Search for the cell housing the specified text and yield its [x, y] center coordinate. 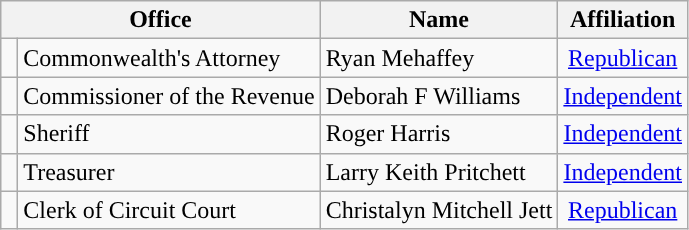
Commonwealth's Attorney [169, 58]
Sheriff [169, 134]
Clerk of Circuit Court [169, 210]
Commissioner of the Revenue [169, 96]
Name [439, 20]
Treasurer [169, 172]
Ryan Mehaffey [439, 58]
Affiliation [623, 20]
Christalyn Mitchell Jett [439, 210]
Office [160, 20]
Roger Harris [439, 134]
Deborah F Williams [439, 96]
Larry Keith Pritchett [439, 172]
